Search for the cell housing the specified text and yield its [X, Y] center coordinate. 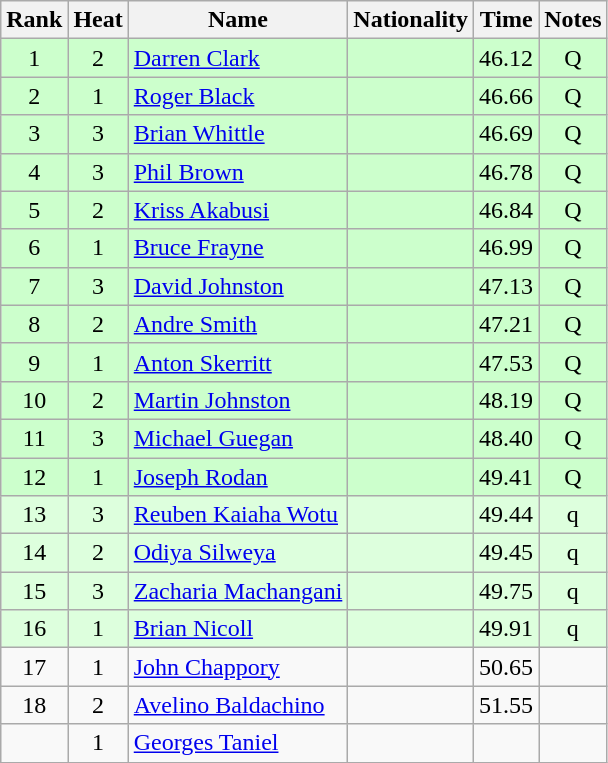
48.19 [506, 400]
50.65 [506, 667]
46.69 [506, 134]
8 [34, 324]
Brian Whittle [238, 134]
47.13 [506, 286]
11 [34, 438]
Kriss Akabusi [238, 210]
Roger Black [238, 96]
Bruce Frayne [238, 248]
7 [34, 286]
15 [34, 591]
Rank [34, 20]
12 [34, 477]
47.53 [506, 362]
51.55 [506, 705]
17 [34, 667]
Darren Clark [238, 58]
46.78 [506, 172]
18 [34, 705]
Avelino Baldachino [238, 705]
David Johnston [238, 286]
9 [34, 362]
Odiya Silweya [238, 553]
46.84 [506, 210]
Reuben Kaiaha Wotu [238, 515]
Michael Guegan [238, 438]
13 [34, 515]
49.45 [506, 553]
Anton Skerritt [238, 362]
Brian Nicoll [238, 629]
14 [34, 553]
49.75 [506, 591]
John Chappory [238, 667]
49.41 [506, 477]
48.40 [506, 438]
6 [34, 248]
46.12 [506, 58]
49.91 [506, 629]
46.99 [506, 248]
4 [34, 172]
Heat [98, 20]
47.21 [506, 324]
Name [238, 20]
Joseph Rodan [238, 477]
Nationality [411, 20]
49.44 [506, 515]
Georges Taniel [238, 743]
5 [34, 210]
Phil Brown [238, 172]
Notes [573, 20]
Time [506, 20]
10 [34, 400]
Martin Johnston [238, 400]
16 [34, 629]
46.66 [506, 96]
Zacharia Machangani [238, 591]
Andre Smith [238, 324]
